Pinpoint the cell where the given text exists, returning its [X, Y] midpoint coordinate. 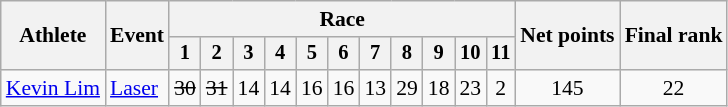
18 [439, 88]
145 [567, 88]
Net points [567, 36]
13 [375, 88]
Athlete [53, 36]
Laser [137, 88]
8 [407, 54]
Kevin Lim [53, 88]
22 [674, 88]
29 [407, 88]
Final rank [674, 36]
10 [470, 54]
3 [249, 54]
23 [470, 88]
11 [500, 54]
5 [312, 54]
Race [342, 19]
Event [137, 36]
1 [185, 54]
7 [375, 54]
31 [217, 88]
9 [439, 54]
30 [185, 88]
4 [280, 54]
6 [344, 54]
